Return the (X, Y) coordinate for the center point of the cell that contains the specified text.  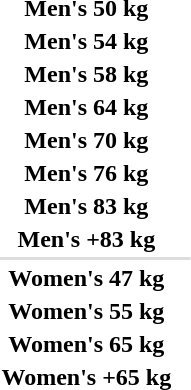
Men's 76 kg (86, 173)
Men's 70 kg (86, 140)
Women's 47 kg (86, 278)
Men's 54 kg (86, 41)
Men's +83 kg (86, 239)
Women's 55 kg (86, 311)
Women's 65 kg (86, 344)
Men's 64 kg (86, 107)
Men's 58 kg (86, 74)
Men's 83 kg (86, 206)
